Capture the cell that displays the provided text and extract its [X, Y] central coordinate. 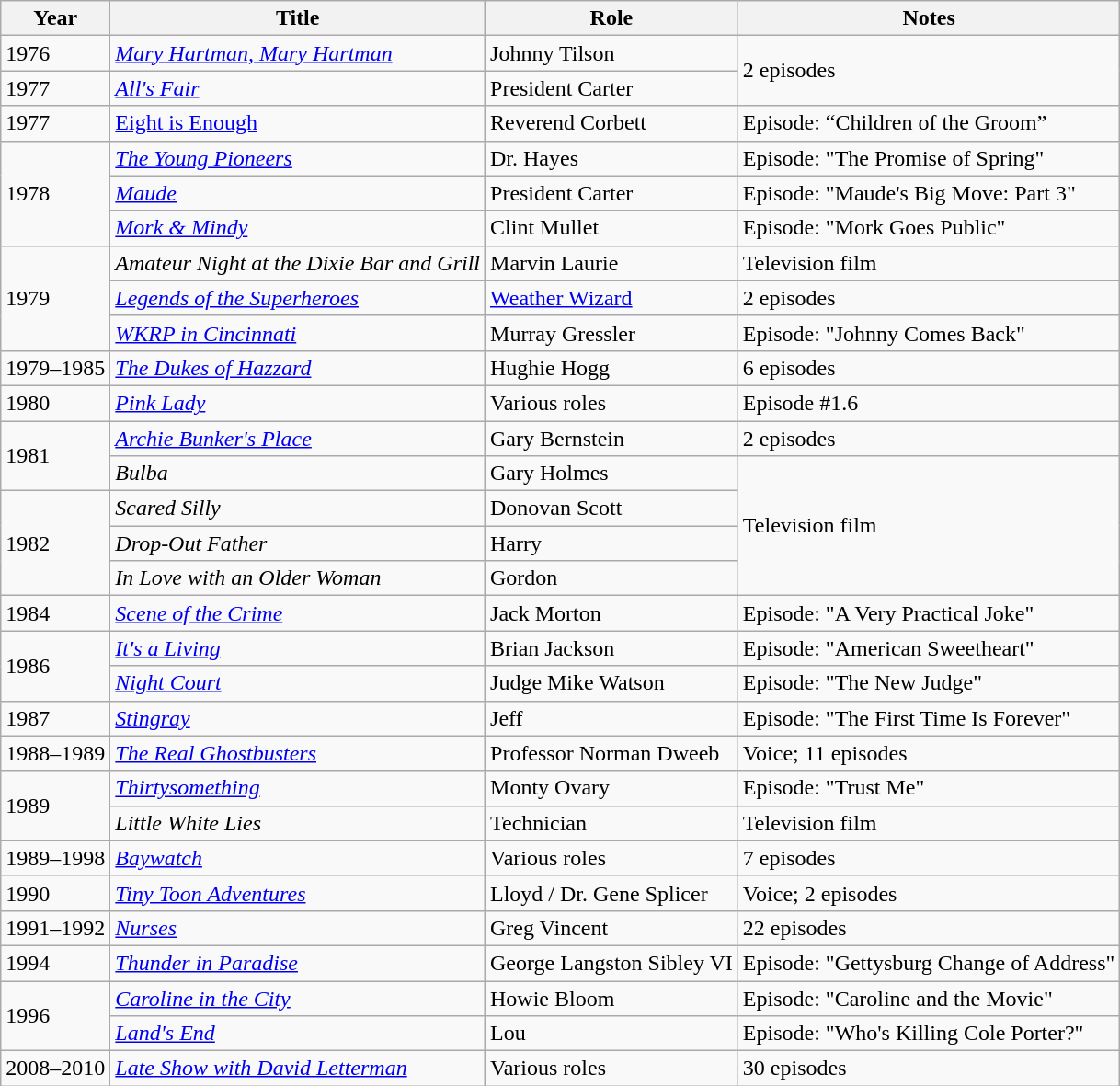
Mork & Mindy [298, 228]
Jack Morton [612, 613]
6 episodes [929, 368]
Johnny Tilson [612, 53]
Amateur Night at the Dixie Bar and Grill [298, 263]
Eight is Enough [298, 123]
1978 [55, 193]
Drop-Out Father [298, 543]
Role [612, 18]
Weather Wizard [612, 298]
Episode: "Gettysburg Change of Address" [929, 963]
1976 [55, 53]
1989–1998 [55, 858]
Maude [298, 193]
Gordon [612, 578]
Brian Jackson [612, 648]
Technician [612, 823]
Judge Mike Watson [612, 683]
1982 [55, 543]
Episode: "Mork Goes Public" [929, 228]
30 episodes [929, 1069]
1994 [55, 963]
Episode: "American Sweetheart" [929, 648]
Episode: "Trust Me" [929, 788]
Thunder in Paradise [298, 963]
Late Show with David Letterman [298, 1069]
Episode: "Johnny Comes Back" [929, 333]
Greg Vincent [612, 928]
Caroline in the City [298, 998]
Harry [612, 543]
Professor Norman Dweeb [612, 753]
1987 [55, 718]
1981 [55, 456]
The Real Ghostbusters [298, 753]
It's a Living [298, 648]
Episode: "Who's Killing Cole Porter?" [929, 1034]
Episode: “Children of the Groom” [929, 123]
Thirtysomething [298, 788]
1991–1992 [55, 928]
Marvin Laurie [612, 263]
1990 [55, 893]
Legends of the Superheroes [298, 298]
1979 [55, 298]
Howie Bloom [612, 998]
Bulba [298, 474]
22 episodes [929, 928]
WKRP in Cincinnati [298, 333]
Year [55, 18]
The Young Pioneers [298, 158]
Little White Lies [298, 823]
Pink Lady [298, 403]
Donovan Scott [612, 509]
Archie Bunker's Place [298, 439]
In Love with an Older Woman [298, 578]
Scared Silly [298, 509]
Episode: "The First Time Is Forever" [929, 718]
Episode: "The New Judge" [929, 683]
2008–2010 [55, 1069]
Episode #1.6 [929, 403]
Episode: "The Promise of Spring" [929, 158]
George Langston Sibley VI [612, 963]
Night Court [298, 683]
Scene of the Crime [298, 613]
1984 [55, 613]
7 episodes [929, 858]
Murray Gressler [612, 333]
Nurses [298, 928]
Stingray [298, 718]
1989 [55, 806]
Dr. Hayes [612, 158]
Land's End [298, 1034]
Lloyd / Dr. Gene Splicer [612, 893]
Episode: "Maude's Big Move: Part 3" [929, 193]
Lou [612, 1034]
1988–1989 [55, 753]
Title [298, 18]
1986 [55, 666]
Reverend Corbett [612, 123]
Tiny Toon Adventures [298, 893]
The Dukes of Hazzard [298, 368]
Hughie Hogg [612, 368]
Jeff [612, 718]
Monty Ovary [612, 788]
Notes [929, 18]
Voice; 2 episodes [929, 893]
Mary Hartman, Mary Hartman [298, 53]
Clint Mullet [612, 228]
Baywatch [298, 858]
Episode: "Caroline and the Movie" [929, 998]
All's Fair [298, 88]
Gary Holmes [612, 474]
Episode: "A Very Practical Joke" [929, 613]
1979–1985 [55, 368]
1980 [55, 403]
1996 [55, 1015]
Voice; 11 episodes [929, 753]
Gary Bernstein [612, 439]
